Scan for the cell matching the given text and deliver its (X, Y) coordinate at center. 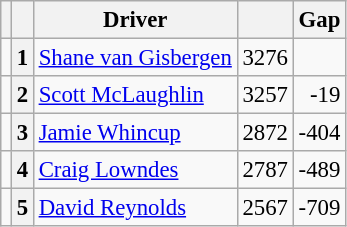
5 (22, 208)
3276 (265, 58)
2 (22, 95)
-19 (319, 95)
Scott McLaughlin (135, 95)
2787 (265, 170)
1 (22, 58)
Jamie Whincup (135, 133)
Driver (135, 20)
David Reynolds (135, 208)
-404 (319, 133)
3257 (265, 95)
2872 (265, 133)
Shane van Gisbergen (135, 58)
Gap (319, 20)
4 (22, 170)
3 (22, 133)
Craig Lowndes (135, 170)
-489 (319, 170)
-709 (319, 208)
2567 (265, 208)
